Return the [X, Y] coordinate for the center point of the cell that contains the specified text.  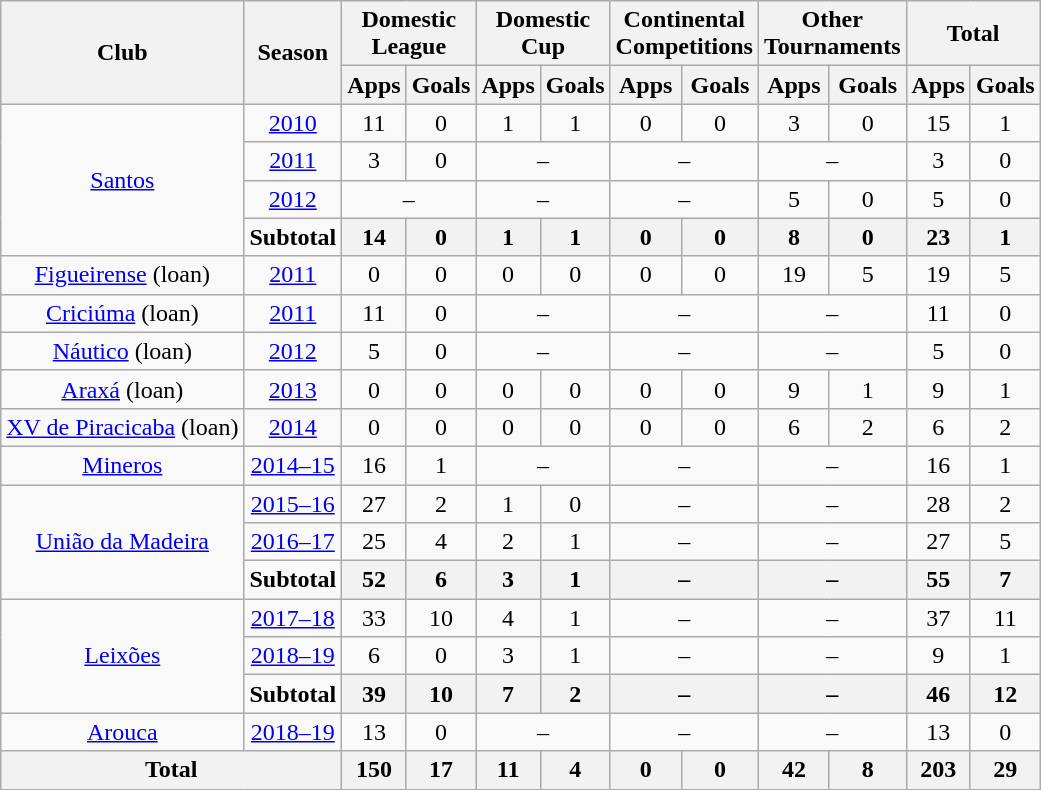
OtherTournaments [832, 34]
Náutico (loan) [122, 351]
XV de Piracicaba (loan) [122, 427]
150 [374, 770]
25 [374, 542]
52 [374, 580]
2015–16 [293, 503]
42 [794, 770]
2016–17 [293, 542]
46 [938, 694]
Criciúma (loan) [122, 313]
Season [293, 52]
Leixões [122, 656]
União da Madeira [122, 541]
14 [374, 237]
33 [374, 618]
ContinentalCompetitions [684, 34]
37 [938, 618]
2014–15 [293, 465]
23 [938, 237]
2013 [293, 389]
Mineros [122, 465]
12 [1005, 694]
17 [441, 770]
Santos [122, 180]
29 [1005, 770]
DomesticCup [543, 34]
39 [374, 694]
Figueirense (loan) [122, 275]
28 [938, 503]
DomesticLeague [409, 34]
15 [938, 123]
2014 [293, 427]
55 [938, 580]
203 [938, 770]
Araxá (loan) [122, 389]
Club [122, 52]
2017–18 [293, 618]
Arouca [122, 732]
2010 [293, 123]
